Determine the (X, Y) coordinate at the center of the cell enclosing the given text.  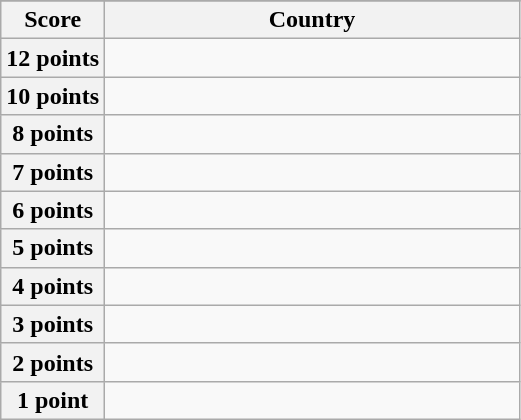
10 points (53, 96)
8 points (53, 134)
12 points (53, 58)
2 points (53, 362)
1 point (53, 400)
Country (312, 20)
5 points (53, 248)
4 points (53, 286)
Score (53, 20)
7 points (53, 172)
6 points (53, 210)
3 points (53, 324)
